Scan for the cell matching the given text and deliver its (X, Y) coordinate at center. 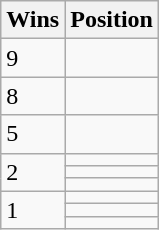
9 (33, 58)
2 (33, 172)
5 (33, 134)
Wins (33, 20)
Position (112, 20)
8 (33, 96)
1 (33, 210)
